Return the [x, y] coordinate for the center point of the cell that contains the specified text.  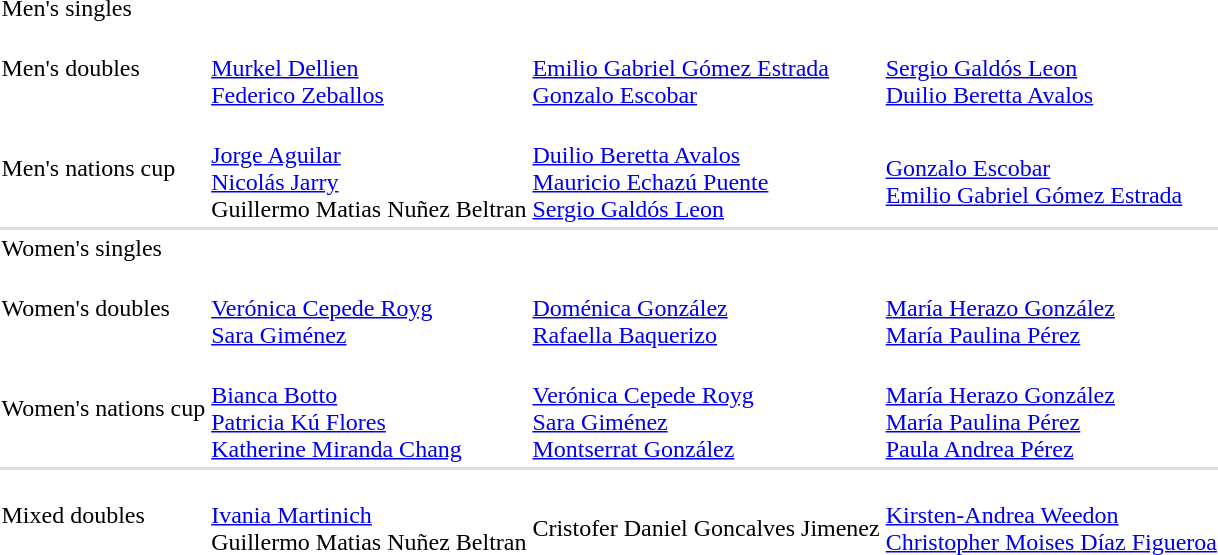
María Herazo GonzálezMaría Paulina PérezPaula Andrea Pérez [1051, 408]
Sergio Galdós LeonDuilio Beretta Avalos [1051, 68]
Jorge AguilarNicolás JarryGuillermo Matias Nuñez Beltran [369, 168]
Emilio Gabriel Gómez EstradaGonzalo Escobar [706, 68]
Men's doubles [104, 68]
Women's nations cup [104, 408]
María Herazo GonzálezMaría Paulina Pérez [1051, 308]
Verónica Cepede RoygSara GiménezMontserrat González [706, 408]
Verónica Cepede RoygSara Giménez [369, 308]
Women's doubles [104, 308]
Men's nations cup [104, 168]
Doménica GonzálezRafaella Baquerizo [706, 308]
Women's singles [104, 248]
Bianca BottoPatricia Kú FloresKatherine Miranda Chang [369, 408]
Duilio Beretta AvalosMauricio Echazú PuenteSergio Galdós Leon [706, 168]
Murkel DellienFederico Zeballos [369, 68]
Gonzalo EscobarEmilio Gabriel Gómez Estrada [1051, 168]
